Locate the cell with the specified text and output its [x, y] center coordinate. 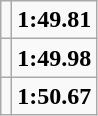
1:49.81 [54, 20]
1:49.98 [54, 58]
1:50.67 [54, 96]
